Pinpoint the cell where the given text exists, returning its [x, y] midpoint coordinate. 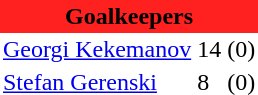
Georgi Kekemanov [97, 50]
(0) [241, 50]
14 [209, 50]
Goalkeepers [129, 16]
